Scan for the cell matching the given text and deliver its [X, Y] coordinate at center. 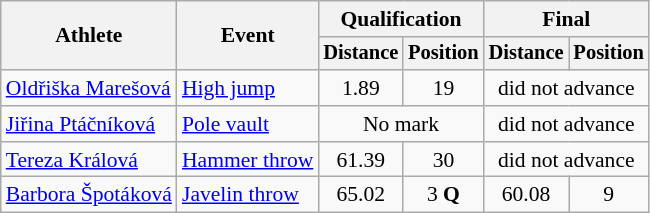
61.39 [360, 160]
30 [443, 160]
Barbora Špotáková [89, 195]
Pole vault [248, 124]
Tereza Králová [89, 160]
Oldřiška Marešová [89, 88]
9 [608, 195]
Athlete [89, 36]
1.89 [360, 88]
Hammer throw [248, 160]
High jump [248, 88]
Jiřina Ptáčníková [89, 124]
Qualification [400, 19]
3 Q [443, 195]
65.02 [360, 195]
Javelin throw [248, 195]
60.08 [526, 195]
Final [566, 19]
19 [443, 88]
No mark [400, 124]
Event [248, 36]
